For the text-containing cell, return its midpoint in (X, Y) coordinate format. 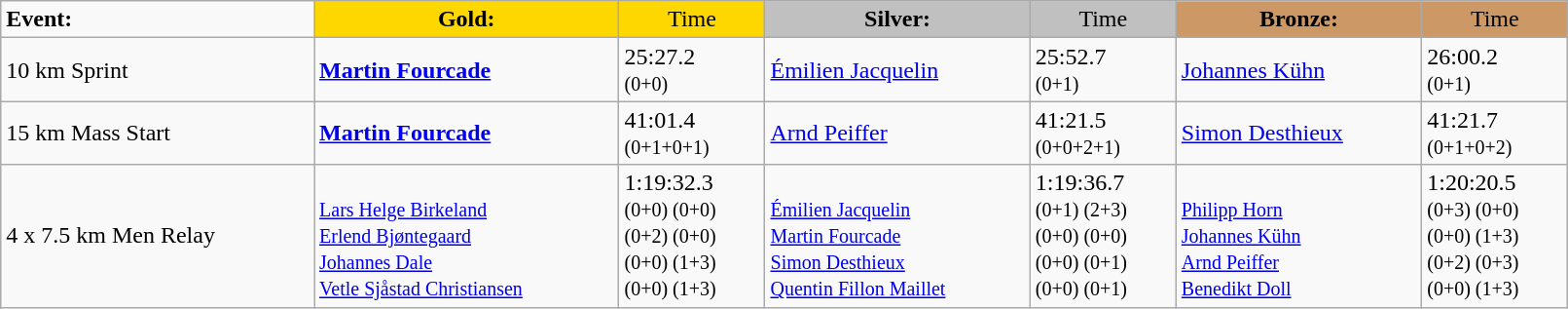
Émilien Jacquelin (897, 70)
10 km Sprint (158, 70)
4 x 7.5 km Men Relay (158, 236)
1:20:20.5(0+3) (0+0)(0+0) (1+3)(0+2) (0+3)(0+0) (1+3) (1495, 236)
Johannes Kühn (1298, 70)
Émilien JacquelinMartin FourcadeSimon DesthieuxQuentin Fillon Maillet (897, 236)
1:19:36.7(0+1) (2+3)(0+0) (0+0)(0+0) (0+1)(0+0) (0+1) (1103, 236)
41:01.4(0+1+0+1) (692, 133)
Bronze: (1298, 19)
Arnd Peiffer (897, 133)
Gold: (467, 19)
41:21.5(0+0+2+1) (1103, 133)
1:19:32.3(0+0) (0+0)(0+2) (0+0)(0+0) (1+3)(0+0) (1+3) (692, 236)
Event: (158, 19)
15 km Mass Start (158, 133)
26:00.2(0+1) (1495, 70)
Philipp HornJohannes KühnArnd PeifferBenedikt Doll (1298, 236)
Simon Desthieux (1298, 133)
Silver: (897, 19)
41:21.7(0+1+0+2) (1495, 133)
Lars Helge BirkelandErlend BjøntegaardJohannes DaleVetle Sjåstad Christiansen (467, 236)
25:52.7(0+1) (1103, 70)
25:27.2(0+0) (692, 70)
